Extract the (X, Y) coordinate from the center of the cell holding the provided text.  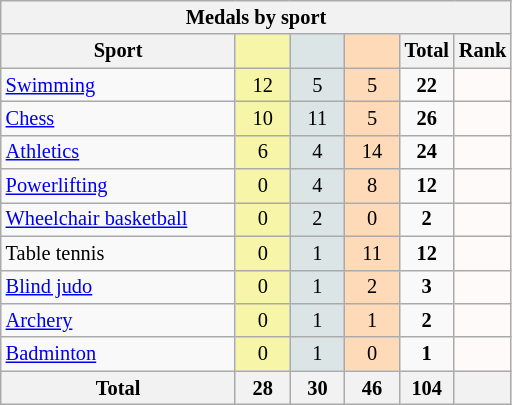
Sport (118, 51)
14 (372, 152)
Wheelchair basketball (118, 219)
Chess (118, 118)
10 (262, 118)
46 (372, 388)
8 (372, 186)
30 (318, 388)
Rank (482, 51)
26 (426, 118)
3 (426, 287)
Medals by sport (256, 17)
Table tennis (118, 253)
22 (426, 85)
Archery (118, 320)
104 (426, 388)
Powerlifting (118, 186)
6 (262, 152)
Swimming (118, 85)
Blind judo (118, 287)
24 (426, 152)
Badminton (118, 354)
Athletics (118, 152)
28 (262, 388)
